Return (x, y) of the center of cell containing provided text 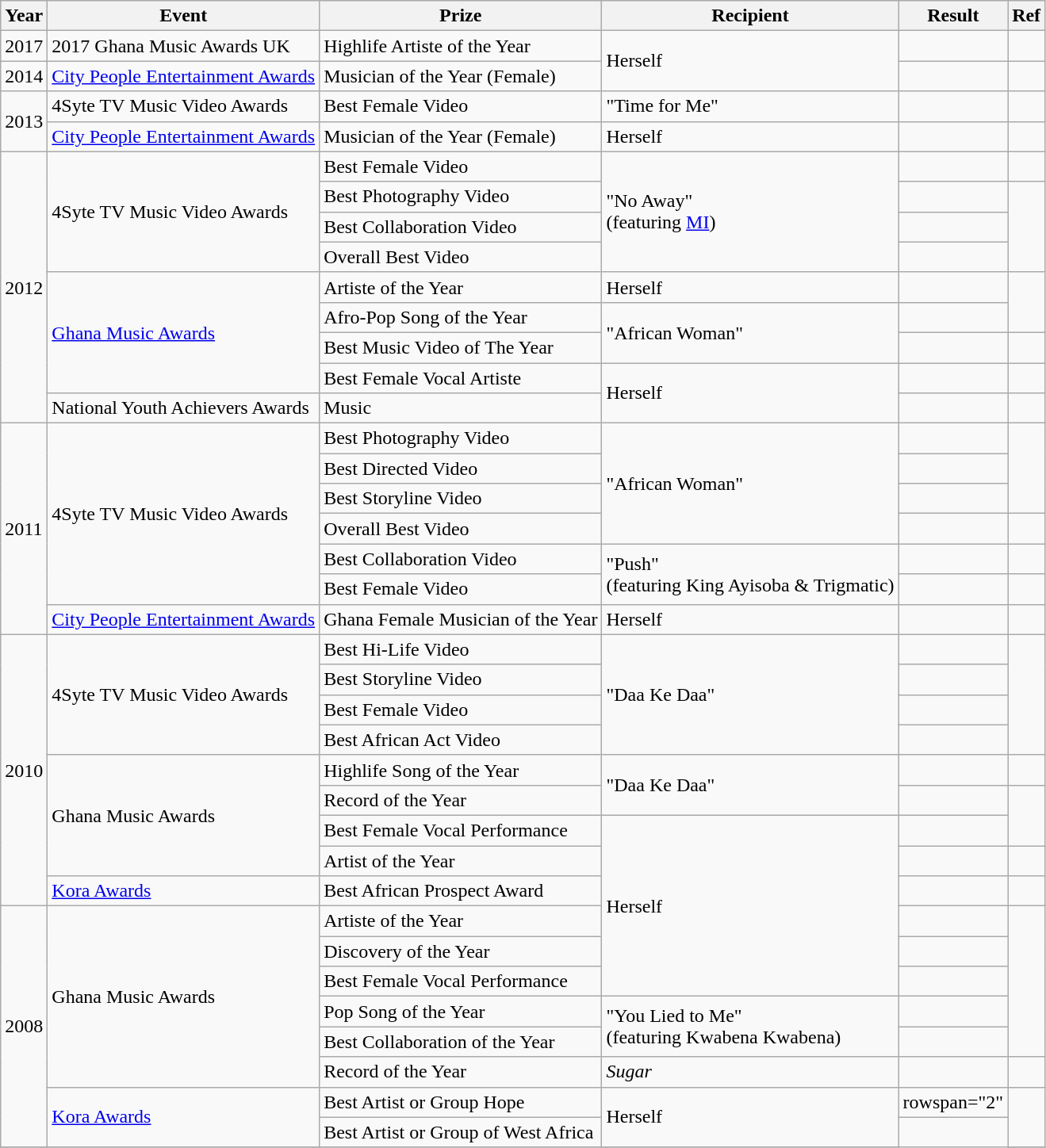
Best Collaboration of the Year (461, 1042)
"Time for Me" (750, 106)
rowspan="2" (953, 1102)
Recipient (750, 16)
2014 (24, 76)
2011 (24, 529)
National Youth Achievers Awards (184, 408)
Event (184, 16)
Best Artist or Group Hope (461, 1102)
2012 (24, 287)
Ghana Female Musician of the Year (461, 619)
Result (953, 16)
Highlife Song of the Year (461, 770)
"You Lied to Me" (featuring Kwabena Kwabena) (750, 1027)
Best African Act Video (461, 740)
Best Female Vocal Artiste (461, 378)
Prize (461, 16)
Highlife Artiste of the Year (461, 46)
Ref (1026, 16)
Afro-Pop Song of the Year (461, 317)
Sugar (750, 1072)
"Push" (featuring King Ayisoba & Trigmatic) (750, 574)
Best African Prospect Award (461, 891)
Music (461, 408)
2017 Ghana Music Awards UK (184, 46)
2017 (24, 46)
Best Music Video of The Year (461, 347)
2008 (24, 1027)
2013 (24, 121)
"No Away" (featuring MI) (750, 212)
2010 (24, 771)
Pop Song of the Year (461, 1012)
Best Artist or Group of West Africa (461, 1132)
Best Directed Video (461, 469)
Artist of the Year (461, 860)
Best Hi-Life Video (461, 649)
Discovery of the Year (461, 951)
Year (24, 16)
